Provide the [X, Y] coordinate of the cell's center where the given text is located.  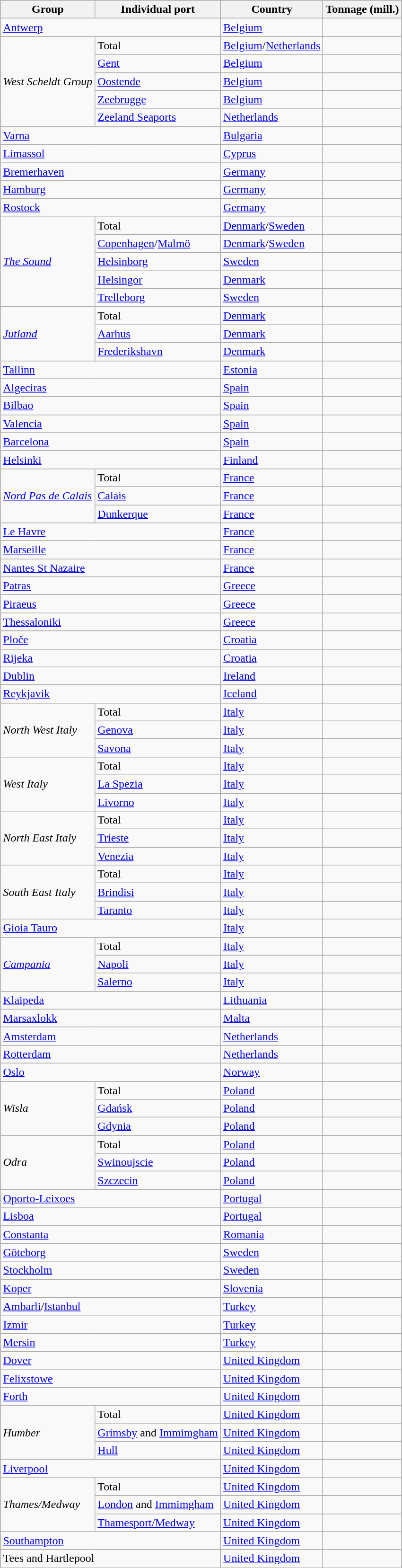
Country [272, 9]
Dover [111, 1360]
Wisla [48, 1108]
Gent [158, 63]
Marseille [111, 550]
Gdańsk [158, 1108]
Mersin [111, 1342]
Zeebrugge [158, 99]
Ireland [272, 676]
Helsingor [158, 280]
Estonia [272, 370]
Limassol [111, 153]
Forth [111, 1397]
Göteborg [111, 1252]
Piraeus [111, 604]
Nantes St Nazaire [111, 568]
Felixstowe [111, 1379]
Malta [272, 1018]
Patras [111, 586]
Campania [48, 964]
Romania [272, 1234]
Genova [158, 730]
Trieste [158, 838]
Helsinki [111, 460]
Aarhus [158, 334]
Salerno [158, 982]
Venezia [158, 856]
Lisboa [111, 1216]
Marsaxlokk [111, 1018]
Napoli [158, 964]
Southampton [111, 1541]
Ambarli/Istanbul [111, 1306]
Reykjavik [111, 694]
Savona [158, 748]
Gioia Tauro [111, 928]
Algeciras [111, 388]
Tallinn [111, 370]
Rotterdam [111, 1054]
Thames/Medway [48, 1505]
Slovenia [272, 1288]
Thamesport/Medway [158, 1523]
Antwerp [111, 27]
Copenhagen/Malmö [158, 244]
Thessaloniki [111, 622]
Cyprus [272, 153]
South East Italy [48, 892]
Rijeka [111, 658]
Grimsby and Immimgham [158, 1433]
Jutland [48, 334]
Izmir [111, 1324]
Nord Pas de Calais [48, 496]
Dublin [111, 676]
Le Havre [111, 532]
Klaipeda [111, 1000]
Oostende [158, 81]
Group [48, 9]
West Italy [48, 784]
Calais [158, 496]
Bilbao [111, 406]
Rostock [111, 207]
Iceland [272, 694]
Bremerhaven [111, 171]
North West Italy [48, 730]
Barcelona [111, 442]
Amsterdam [111, 1036]
Liverpool [111, 1469]
Bulgaria [272, 135]
Brindisi [158, 892]
Gdynia [158, 1126]
Oslo [111, 1072]
Humber [48, 1433]
Tonnage (mill.) [362, 9]
West Scheldt Group [48, 81]
Frederikshavn [158, 352]
Tees and Hartlepool [111, 1559]
Individual port [158, 9]
Lithuania [272, 1000]
Finland [272, 460]
Trelleborg [158, 298]
Valencia [111, 424]
Koper [111, 1288]
Odra [48, 1162]
Constanta [111, 1234]
London and Immimgham [158, 1505]
Hamburg [111, 189]
Ploče [111, 640]
Norway [272, 1072]
Oporto-Leixoes [111, 1198]
Taranto [158, 910]
Stockholm [111, 1270]
The Sound [48, 262]
North East Italy [48, 838]
Livorno [158, 802]
Swinoujscie [158, 1162]
Zeeland Seaports [158, 117]
Dunkerque [158, 514]
La Spezia [158, 784]
Hull [158, 1451]
Szczecin [158, 1180]
Helsinborg [158, 262]
Belgium/Netherlands [272, 45]
Varna [111, 135]
